Search for the cell housing the specified text and yield its (X, Y) center coordinate. 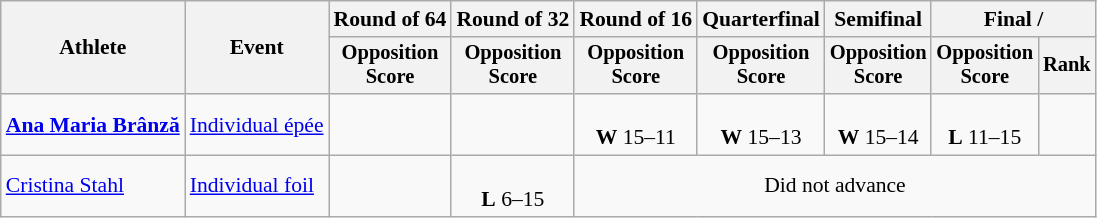
Event (257, 48)
Ana Maria Brânză (93, 124)
W 15–13 (761, 124)
L 11–15 (984, 124)
Quarterfinal (761, 19)
W 15–11 (636, 124)
Final / (1013, 19)
Individual foil (257, 186)
Individual épée (257, 124)
Semifinal (878, 19)
Round of 32 (512, 19)
L 6–15 (512, 186)
Athlete (93, 48)
Rank (1067, 66)
Did not advance (834, 186)
Round of 64 (390, 19)
Cristina Stahl (93, 186)
Round of 16 (636, 19)
W 15–14 (878, 124)
